Identify which cell holds the provided text, then report its (x, y) central coordinate. 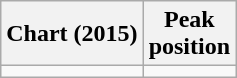
Chart (2015) (72, 34)
Peakposition (189, 34)
